Identify which cell holds the provided text, then report its [X, Y] central coordinate. 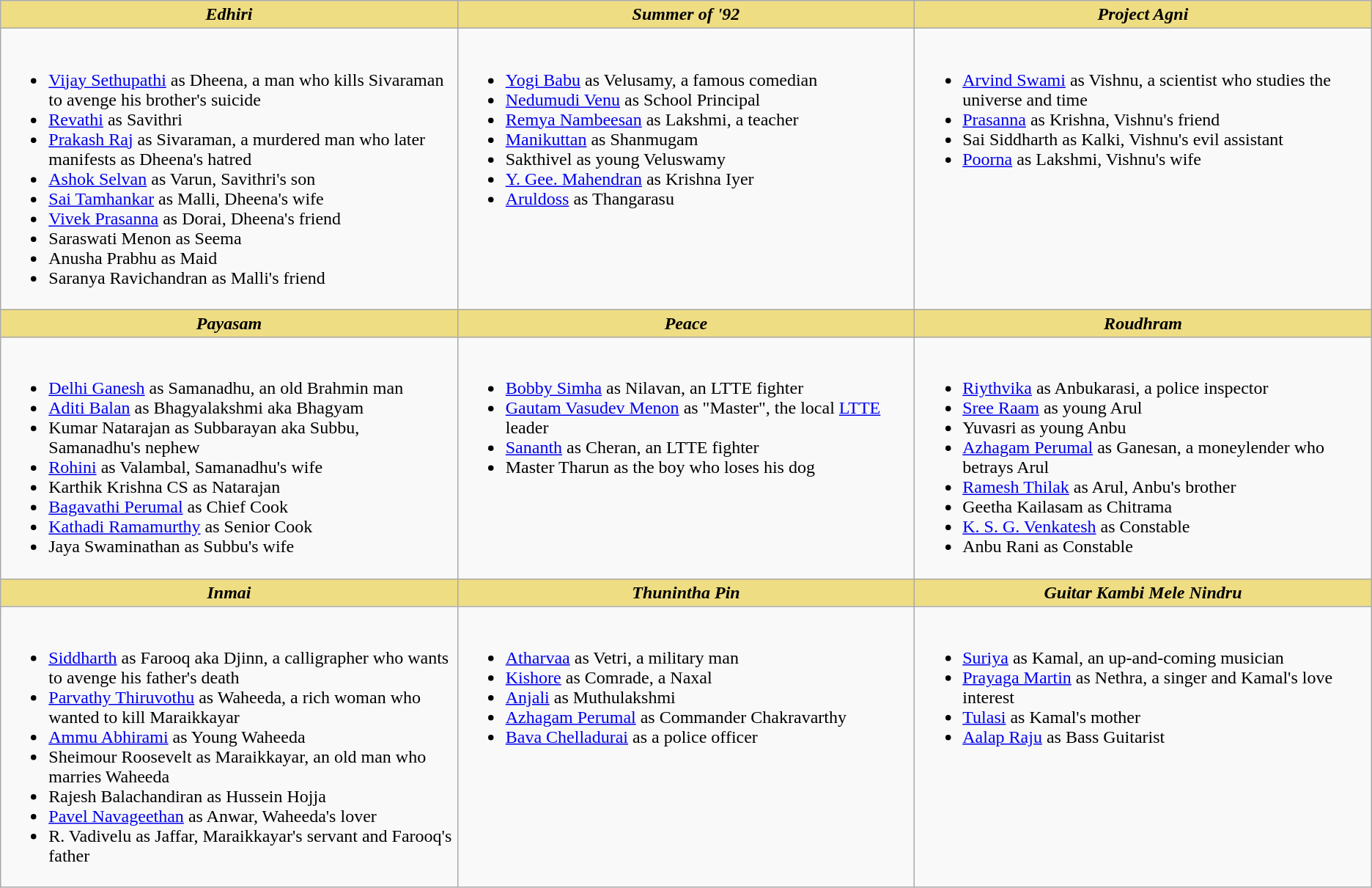
Project Agni [1143, 15]
Peace [686, 323]
Thunintha Pin [686, 592]
Summer of '92 [686, 15]
Inmai [229, 592]
Edhiri [229, 15]
Roudhram [1143, 323]
Payasam [229, 323]
Guitar Kambi Mele Nindru [1143, 592]
